Capture the cell that displays the provided text and extract its (X, Y) central coordinate. 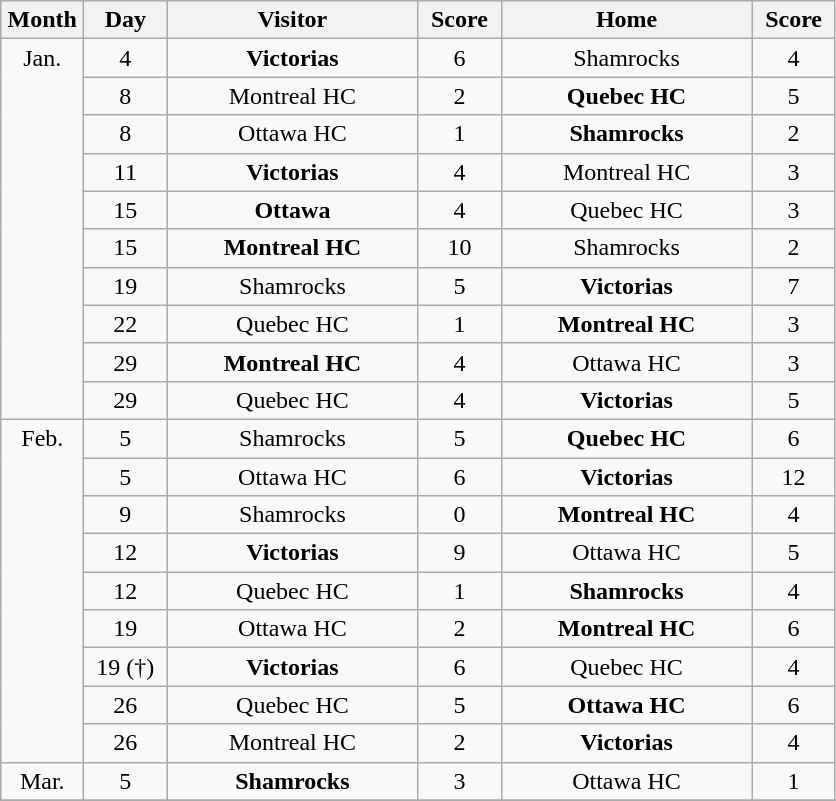
19 (†) (126, 667)
Mar. (42, 781)
10 (460, 248)
Day (126, 20)
7 (794, 286)
22 (126, 324)
Month (42, 20)
Ottawa (292, 210)
Home (626, 20)
Jan. (42, 230)
Visitor (292, 20)
Feb. (42, 590)
11 (126, 172)
0 (460, 515)
